Return [x, y] of the center of cell containing provided text 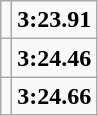
3:24.66 [54, 96]
3:23.91 [54, 20]
3:24.46 [54, 58]
